Capture the cell that displays the provided text and extract its (X, Y) central coordinate. 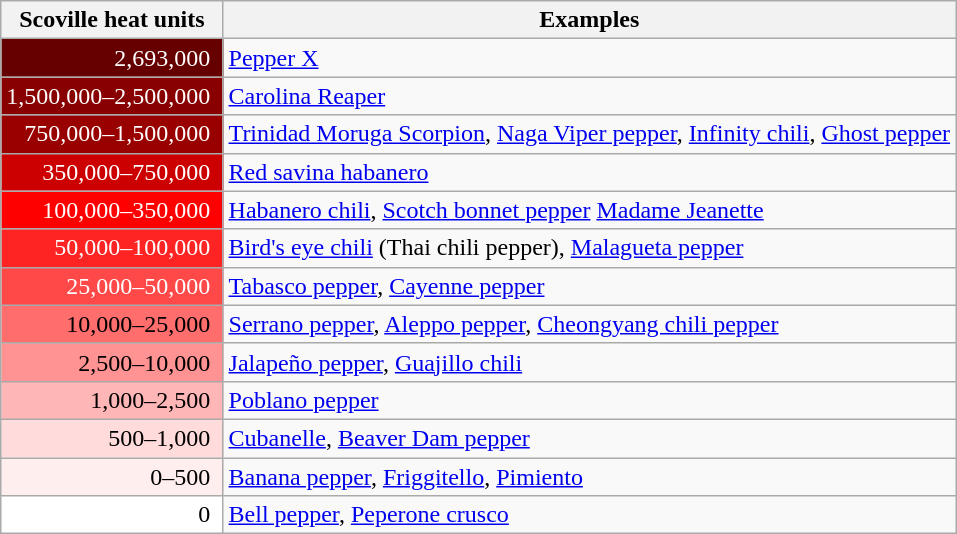
Tabasco pepper, Cayenne pepper (590, 286)
0–500 (112, 477)
500–1,000 (112, 438)
Habanero chili, Scotch bonnet pepper Madame Jeanette (590, 210)
100,000–350,000 (112, 210)
Pepper X (590, 58)
Trinidad Moruga Scorpion, Naga Viper pepper, Infinity chili, Ghost pepper (590, 134)
25,000–50,000 (112, 286)
Scoville heat units (112, 20)
50,000–100,000 (112, 248)
Red savina habanero (590, 172)
Bird's eye chili (Thai chili pepper), Malagueta pepper (590, 248)
0 (112, 515)
Cubanelle, Beaver Dam pepper (590, 438)
1,000–2,500 (112, 400)
750,000–1,500,000 (112, 134)
1,500,000–2,500,000 (112, 96)
350,000–750,000 (112, 172)
Carolina Reaper (590, 96)
10,000–25,000 (112, 324)
2,500–10,000 (112, 362)
Jalapeño pepper, Guajillo chili (590, 362)
Serrano pepper, Aleppo pepper, Cheongyang chili pepper (590, 324)
Bell pepper, Peperone crusco (590, 515)
Poblano pepper (590, 400)
Banana pepper, Friggitello, Pimiento (590, 477)
Examples (590, 20)
2,693,000 (112, 58)
